From the cell containing the given text, extract its center point as (X, Y) coordinate. 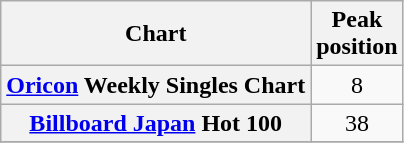
Billboard Japan Hot 100 (156, 123)
Oricon Weekly Singles Chart (156, 85)
38 (357, 123)
Peakposition (357, 34)
8 (357, 85)
Chart (156, 34)
